Capture the cell that displays the provided text and extract its (X, Y) central coordinate. 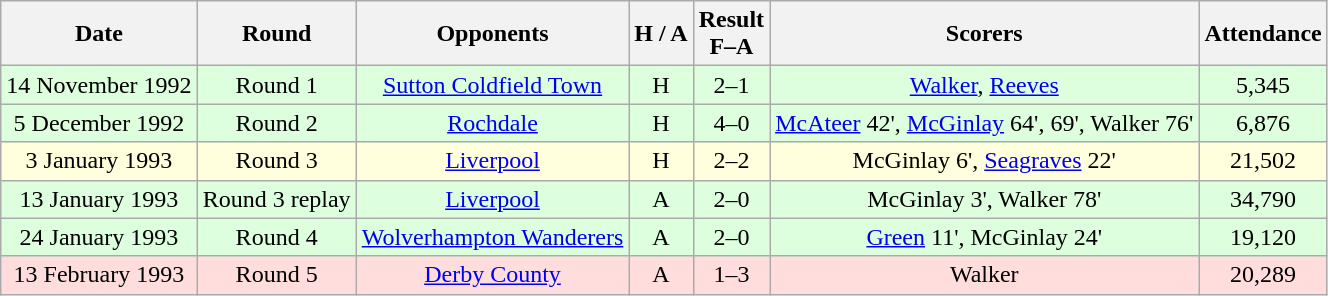
Date (99, 34)
McAteer 42', McGinlay 64', 69', Walker 76' (984, 123)
ResultF–A (731, 34)
McGinlay 3', Walker 78' (984, 199)
Walker, Reeves (984, 85)
H / A (661, 34)
Opponents (492, 34)
1–3 (731, 275)
34,790 (1263, 199)
24 January 1993 (99, 237)
Round (276, 34)
5 December 1992 (99, 123)
McGinlay 6', Seagraves 22' (984, 161)
Round 5 (276, 275)
Round 3 (276, 161)
Attendance (1263, 34)
20,289 (1263, 275)
Walker (984, 275)
13 February 1993 (99, 275)
3 January 1993 (99, 161)
21,502 (1263, 161)
Wolverhampton Wanderers (492, 237)
13 January 1993 (99, 199)
Round 1 (276, 85)
Round 2 (276, 123)
Scorers (984, 34)
2–2 (731, 161)
Derby County (492, 275)
19,120 (1263, 237)
Green 11', McGinlay 24' (984, 237)
5,345 (1263, 85)
6,876 (1263, 123)
Sutton Coldfield Town (492, 85)
Round 4 (276, 237)
14 November 1992 (99, 85)
Round 3 replay (276, 199)
Rochdale (492, 123)
2–1 (731, 85)
4–0 (731, 123)
